Determine the [X, Y] coordinate at the center of the cell enclosing the given text.  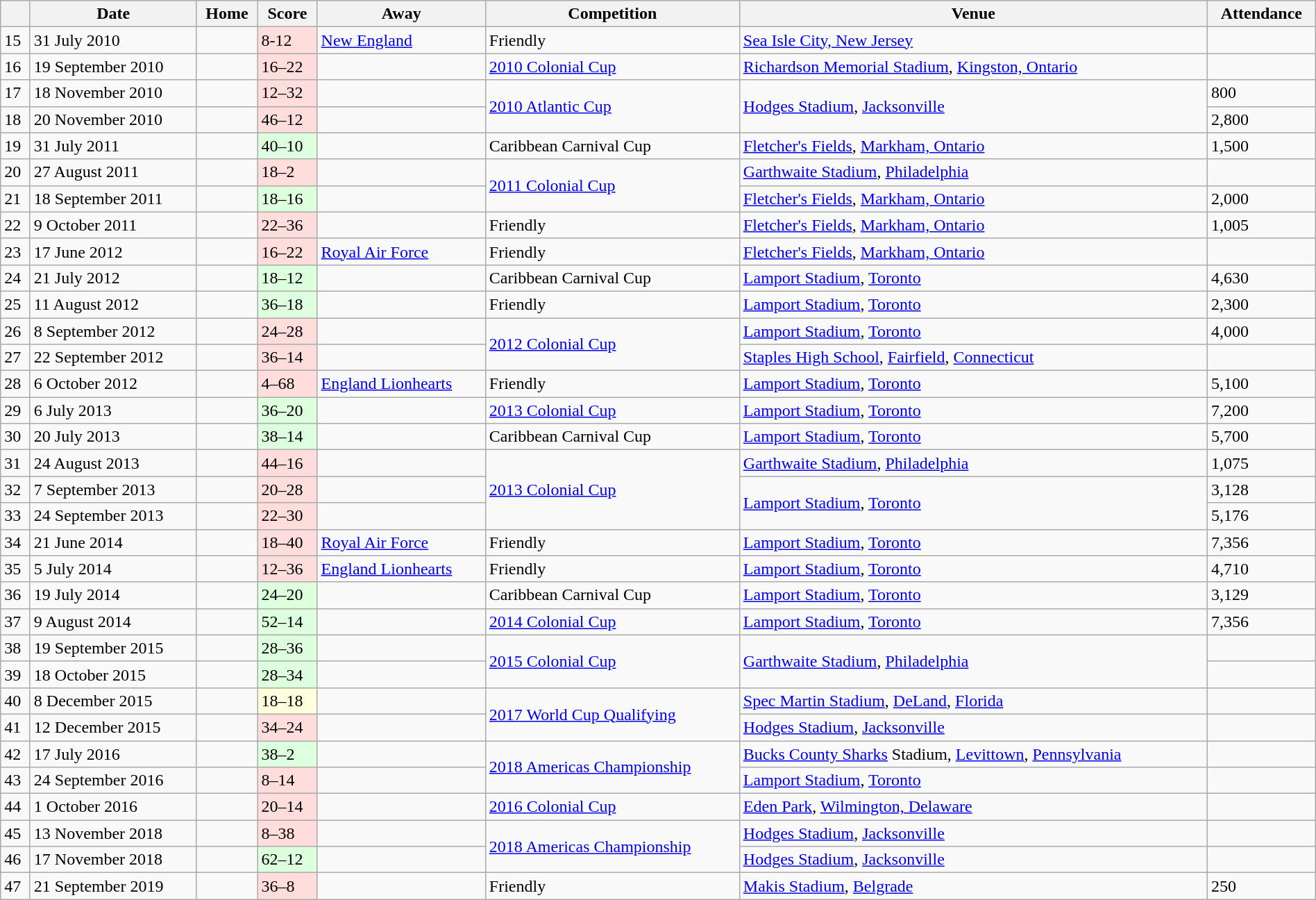
32 [15, 490]
8 December 2015 [113, 701]
Richardson Memorial Stadium, Kingston, Ontario [973, 67]
17 June 2012 [113, 251]
18–40 [287, 542]
2,300 [1261, 304]
2014 Colonial Cup [612, 622]
23 [15, 251]
8-12 [287, 40]
12 December 2015 [113, 727]
1 October 2016 [113, 807]
36 [15, 595]
22 September 2012 [113, 358]
2011 Colonial Cup [612, 185]
Venue [973, 14]
31 [15, 463]
36–8 [287, 886]
21 [15, 199]
1,005 [1261, 225]
18 November 2010 [113, 93]
Staples High School, Fairfield, Connecticut [973, 358]
17 November 2018 [113, 860]
17 [15, 93]
20–28 [287, 490]
43 [15, 781]
Date [113, 14]
45 [15, 833]
34 [15, 542]
Away [401, 14]
18–18 [287, 701]
21 June 2014 [113, 542]
30 [15, 437]
12–32 [287, 93]
27 August 2011 [113, 172]
25 [15, 304]
22–30 [287, 516]
3,128 [1261, 490]
24–20 [287, 595]
2010 Colonial Cup [612, 67]
24 September 2013 [113, 516]
Eden Park, Wilmington, Delaware [973, 807]
24 September 2016 [113, 781]
19 July 2014 [113, 595]
Competition [612, 14]
1,075 [1261, 463]
Attendance [1261, 14]
27 [15, 358]
18–12 [287, 278]
16 [15, 67]
29 [15, 410]
2010 Atlantic Cup [612, 106]
15 [15, 40]
13 November 2018 [113, 833]
40–10 [287, 146]
Score [287, 14]
250 [1261, 886]
5,176 [1261, 516]
52–14 [287, 622]
24–28 [287, 331]
5 July 2014 [113, 569]
21 September 2019 [113, 886]
20 November 2010 [113, 119]
19 [15, 146]
38 [15, 648]
Bucks County Sharks Stadium, Levittown, Pennsylvania [973, 753]
7,200 [1261, 410]
4,710 [1261, 569]
18 [15, 119]
2,000 [1261, 199]
1,500 [1261, 146]
33 [15, 516]
22–36 [287, 225]
36–18 [287, 304]
36–14 [287, 358]
46–12 [287, 119]
38–2 [287, 753]
New England [401, 40]
34–24 [287, 727]
38–14 [287, 437]
4,000 [1261, 331]
5,700 [1261, 437]
2015 Colonial Cup [612, 661]
20–14 [287, 807]
19 September 2010 [113, 67]
22 [15, 225]
46 [15, 860]
21 July 2012 [113, 278]
20 July 2013 [113, 437]
Home [227, 14]
18 September 2011 [113, 199]
9 August 2014 [113, 622]
11 August 2012 [113, 304]
2,800 [1261, 119]
31 July 2010 [113, 40]
42 [15, 753]
8–14 [287, 781]
44–16 [287, 463]
7 September 2013 [113, 490]
18 October 2015 [113, 674]
37 [15, 622]
6 July 2013 [113, 410]
62–12 [287, 860]
18–2 [287, 172]
800 [1261, 93]
24 [15, 278]
8–38 [287, 833]
39 [15, 674]
47 [15, 886]
Sea Isle City, New Jersey [973, 40]
2017 World Cup Qualifying [612, 714]
12–36 [287, 569]
5,100 [1261, 384]
17 July 2016 [113, 753]
36–20 [287, 410]
31 July 2011 [113, 146]
26 [15, 331]
18–16 [287, 199]
6 October 2012 [113, 384]
44 [15, 807]
19 September 2015 [113, 648]
2016 Colonial Cup [612, 807]
35 [15, 569]
20 [15, 172]
40 [15, 701]
41 [15, 727]
8 September 2012 [113, 331]
9 October 2011 [113, 225]
2012 Colonial Cup [612, 344]
24 August 2013 [113, 463]
4–68 [287, 384]
28 [15, 384]
3,129 [1261, 595]
28–36 [287, 648]
28–34 [287, 674]
4,630 [1261, 278]
Spec Martin Stadium, DeLand, Florida [973, 701]
Makis Stadium, Belgrade [973, 886]
